Determine the (x, y) coordinate at the center of the cell enclosing the given text.  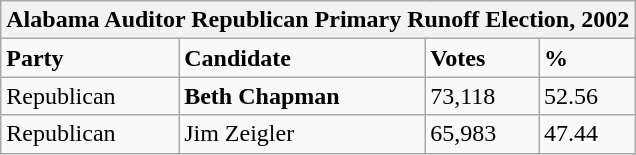
Candidate (302, 58)
73,118 (482, 96)
Beth Chapman (302, 96)
Jim Zeigler (302, 134)
65,983 (482, 134)
52.56 (587, 96)
% (587, 58)
47.44 (587, 134)
Votes (482, 58)
Alabama Auditor Republican Primary Runoff Election, 2002 (318, 20)
Party (90, 58)
